Extract the [X, Y] coordinate from the center of the cell holding the provided text.  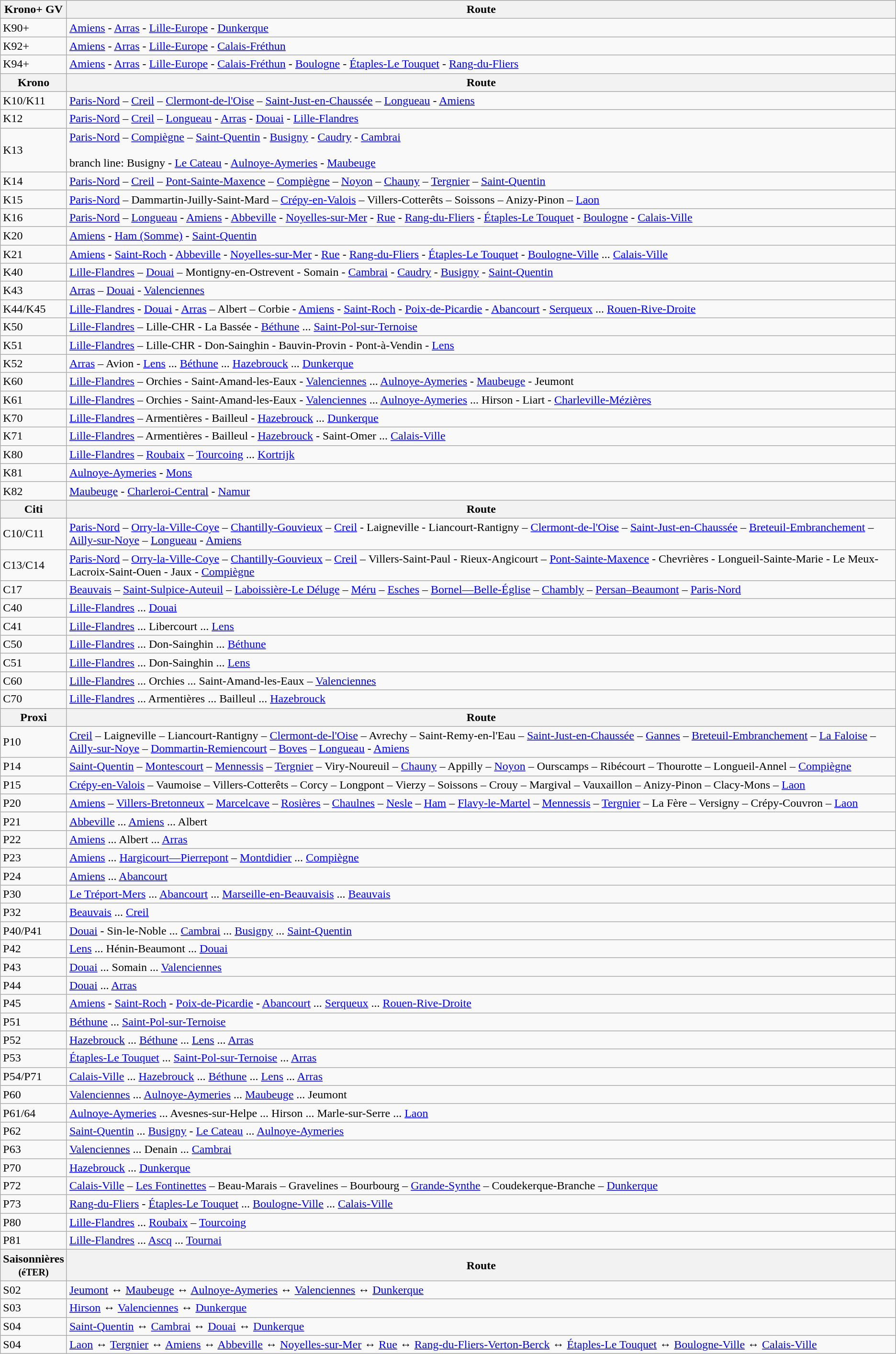
Le Tréport-Mers ... Abancourt ... Marseille-en-Beauvaisis ... Beauvais [481, 894]
K52 [34, 363]
Lille-Flandres – Orchies - Saint-Amand-les-Eaux - Valenciennes ... Aulnoye-Aymeries ... Hirson - Liart - Charleville-Mézières [481, 400]
Proxi [34, 717]
Amiens - Ham (Somme) - Saint-Quentin [481, 236]
C41 [34, 626]
K21 [34, 254]
Amiens - Arras - Lille-Europe - Dunkerque [481, 28]
P45 [34, 1004]
K16 [34, 217]
P24 [34, 876]
K50 [34, 327]
P30 [34, 894]
P44 [34, 985]
P80 [34, 1222]
Paris-Nord – Creil – Pont-Sainte-Maxence – Compiègne – Noyon – Chauny – Tergnier – Saint-Quentin [481, 181]
Valenciennes ... Aulnoye-Aymeries ... Maubeuge ... Jeumont [481, 1094]
C17 [34, 590]
C70 [34, 699]
P51 [34, 1022]
K51 [34, 345]
Saint-Quentin ... Busigny - Le Cateau ... Aulnoye-Aymeries [481, 1131]
Hirson ↔ Valenciennes ↔ Dunkerque [481, 1308]
Lille-Flandres ... Douai [481, 608]
P52 [34, 1040]
P20 [34, 803]
K81 [34, 473]
P70 [34, 1168]
P61/64 [34, 1113]
Saisonnières(éTER) [34, 1265]
Paris-Nord – Creil – Clermont-de-l'Oise – Saint-Just-en-Chaussée – Longueau - Amiens [481, 101]
P42 [34, 949]
P62 [34, 1131]
Aulnoye-Aymeries - Mons [481, 473]
K15 [34, 199]
C40 [34, 608]
Arras – Avion - Lens ... Béthune ... Hazebrouck ... Dunkerque [481, 363]
Douai ... Arras [481, 985]
Rang-du-Fliers - Étaples-Le Touquet ... Boulogne-Ville ... Calais-Ville [481, 1204]
P23 [34, 858]
Lille-Flandres ... Roubaix – Tourcoing [481, 1222]
K71 [34, 436]
P14 [34, 767]
Douai - Sin-le-Noble ... Cambrai ... Busigny ... Saint-Quentin [481, 931]
S02 [34, 1290]
K43 [34, 291]
Amiens - Saint-Roch - Abbeville - Noyelles-sur-Mer - Rue - Rang-du-Fliers - Étaples-Le Touquet - Boulogne-Ville ... Calais-Ville [481, 254]
P73 [34, 1204]
Lille-Flandres - Douai - Arras – Albert – Corbie - Amiens - Saint-Roch - Poix-de-Picardie - Abancourt - Serqueux ... Rouen-Rive-Droite [481, 309]
K61 [34, 400]
Arras – Douai - Valenciennes [481, 291]
P81 [34, 1241]
K70 [34, 418]
Lille-Flandres – Lille-CHR - La Bassée - Béthune ... Saint-Pol-sur-Ternoise [481, 327]
Lens ... Hénin-Beaumont ... Douai [481, 949]
C60 [34, 681]
K90+ [34, 28]
P32 [34, 913]
Paris-Nord – Creil – Longueau - Arras - Douai - Lille-Flandres [481, 119]
Paris-Nord – Compiègne – Saint-Quentin - Busigny - Caudry - Cambraibranch line: Busigny - Le Cateau - Aulnoye-Aymeries - Maubeuge [481, 150]
Lille-Flandres ... Armentières ... Bailleul ... Hazebrouck [481, 699]
C50 [34, 644]
C51 [34, 663]
P21 [34, 821]
Citi [34, 509]
Amiens ... Abancourt [481, 876]
K80 [34, 454]
Lille-Flandres ... Ascq ... Tournai [481, 1241]
Aulnoye-Aymeries ... Avesnes-sur-Helpe ... Hirson ... Marle-sur-Serre ... Laon [481, 1113]
P15 [34, 785]
Lille-Flandres – Lille-CHR - Don-Sainghin - Bauvin-Provin - Pont-à-Vendin - Lens [481, 345]
P10 [34, 742]
Beauvais ... Creil [481, 913]
Amiens - Arras - Lille-Europe - Calais-Fréthun - Boulogne - Étaples-Le Touquet - Rang-du-Fliers [481, 64]
Valenciennes ... Denain ... Cambrai [481, 1149]
Étaples-Le Touquet ... Saint-Pol-sur-Ternoise ... Arras [481, 1058]
P40/P41 [34, 931]
K92+ [34, 46]
Maubeuge - Charleroi-Central - Namur [481, 491]
P72 [34, 1186]
Abbeville ... Amiens ... Albert [481, 821]
Hazebrouck ... Dunkerque [481, 1168]
Béthune ... Saint-Pol-sur-Ternoise [481, 1022]
Amiens - Saint-Roch - Poix-de-Picardie - Abancourt ... Serqueux ... Rouen-Rive-Droite [481, 1004]
K60 [34, 382]
Lille-Flandres – Roubaix – Tourcoing ... Kortrijk [481, 454]
K14 [34, 181]
K94+ [34, 64]
Hazebrouck ... Béthune ... Lens ... Arras [481, 1040]
Lille-Flandres ... Libercourt ... Lens [481, 626]
S03 [34, 1308]
K13 [34, 150]
Amiens - Arras - Lille-Europe - Calais-Fréthun [481, 46]
Lille-Flandres – Orchies - Saint-Amand-les-Eaux - Valenciennes ... Aulnoye-Aymeries - Maubeuge - Jeumont [481, 382]
Beauvais – Saint-Sulpice-Auteuil – Laboissière-Le Déluge – Méru – Esches – Bornel—Belle-Église – Chambly – Persan–Beaumont – Paris-Nord [481, 590]
Paris-Nord – Dammartin-Juilly-Saint-Mard – Crépy-en-Valois – Villers-Cotterêts – Soissons – Anizy-Pinon – Laon [481, 199]
C10/C11 [34, 533]
K40 [34, 272]
Lille-Flandres – Armentières - Bailleul - Hazebrouck - Saint-Omer ... Calais-Ville [481, 436]
Lille-Flandres – Douai – Montigny-en-Ostrevent - Somain - Cambrai - Caudry - Busigny - Saint-Quentin [481, 272]
K20 [34, 236]
Saint-Quentin ↔ Cambrai ↔ Douai ↔ Dunkerque [481, 1326]
P60 [34, 1094]
P54/P71 [34, 1076]
Lille-Flandres – Armentières - Bailleul - Hazebrouck ... Dunkerque [481, 418]
Calais-Ville – Les Fontinettes – Beau-Marais – Gravelines – Bourbourg – Grande-Synthe – Coudekerque-Branche – Dunkerque [481, 1186]
C13/C14 [34, 565]
K82 [34, 491]
Paris-Nord – Longueau - Amiens - Abbeville - Noyelles-sur-Mer - Rue - Rang-du-Fliers - Étaples-Le Touquet - Boulogne - Calais-Ville [481, 217]
Lille-Flandres ... Don-Sainghin ... Lens [481, 663]
Calais-Ville ... Hazebrouck ... Béthune ... Lens ... Arras [481, 1076]
P63 [34, 1149]
P53 [34, 1058]
K44/K45 [34, 309]
Krono [34, 82]
Laon ↔ Tergnier ↔ Amiens ↔ Abbeville ↔ Noyelles-sur-Mer ↔ Rue ↔ Rang-du-Fliers-Verton-Berck ↔ Étaples-Le Touquet ↔ Boulogne-Ville ↔ Calais-Ville [481, 1344]
Lille-Flandres ... Don-Sainghin ... Béthune [481, 644]
P22 [34, 839]
K12 [34, 119]
P43 [34, 967]
Jeumont ↔ Maubeuge ↔ Aulnoye-Aymeries ↔ Valenciennes ↔ Dunkerque [481, 1290]
Amiens ... Hargicourt—Pierrepont – Montdidier ... Compiègne [481, 858]
Lille-Flandres ... Orchies ... Saint-Amand-les-Eaux – Valenciennes [481, 681]
K10/K11 [34, 101]
Douai ... Somain ... Valenciennes [481, 967]
Amiens ... Albert ... Arras [481, 839]
Krono+ GV [34, 10]
